Detect which cell encompasses the target text, then output its (x, y) center coordinate. 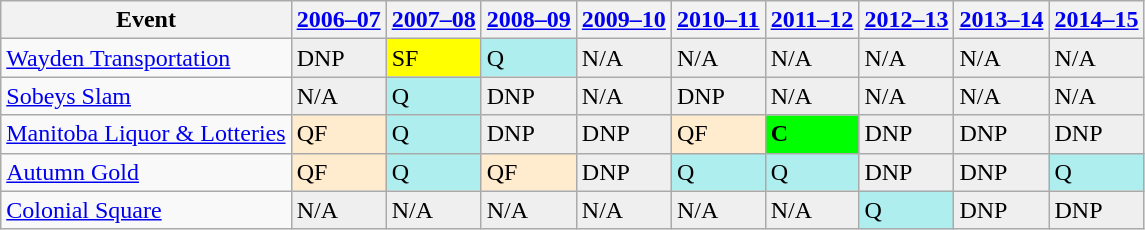
2012–13 (906, 20)
Colonial Square (146, 210)
2011–12 (812, 20)
2006–07 (338, 20)
SF (434, 58)
2014–15 (1096, 20)
C (812, 134)
2007–08 (434, 20)
2010–11 (718, 20)
Wayden Transportation (146, 58)
2013–14 (1002, 20)
2009–10 (624, 20)
Manitoba Liquor & Lotteries (146, 134)
Autumn Gold (146, 172)
Event (146, 20)
2008–09 (528, 20)
Sobeys Slam (146, 96)
